Pinpoint the cell where the given text exists, returning its (x, y) midpoint coordinate. 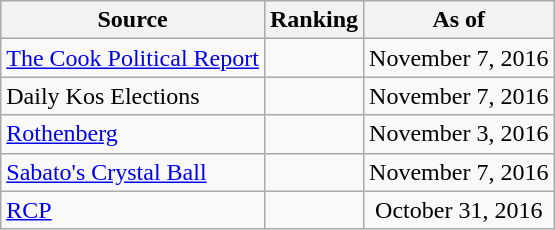
As of (459, 20)
RCP (133, 210)
Rothenberg (133, 134)
October 31, 2016 (459, 210)
The Cook Political Report (133, 58)
Source (133, 20)
November 3, 2016 (459, 134)
Sabato's Crystal Ball (133, 172)
Daily Kos Elections (133, 96)
Ranking (314, 20)
